Return the (x, y) coordinate for the center point of the cell that contains the specified text.  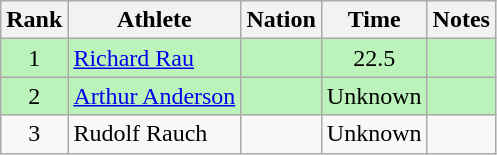
Rudolf Rauch (154, 134)
Nation (281, 20)
Richard Rau (154, 58)
3 (34, 134)
Athlete (154, 20)
22.5 (374, 58)
Arthur Anderson (154, 96)
Time (374, 20)
1 (34, 58)
Rank (34, 20)
2 (34, 96)
Notes (461, 20)
